Return the [X, Y] coordinate for the center point of the cell that contains the specified text.  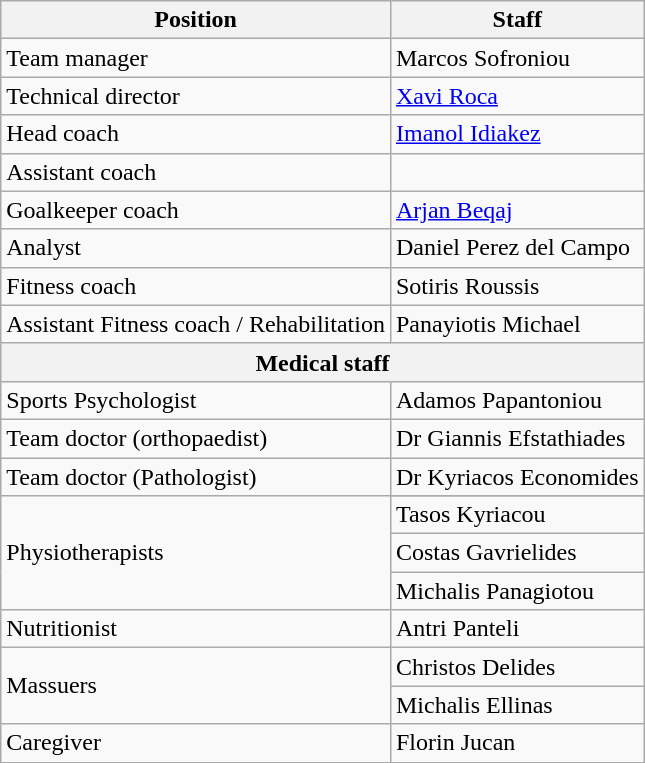
Christos Delides [517, 667]
Michalis Panagiotou [517, 591]
Goalkeeper coach [196, 210]
Dr Giannis Efstathiades [517, 438]
Antri Panteli [517, 629]
Fitness coach [196, 286]
Head coach [196, 134]
Sotiris Roussis [517, 286]
Imanol Idiakez [517, 134]
Daniel Perez del Campo [517, 248]
Panayiotis Michael [517, 324]
Florin Jucan [517, 743]
Arjan Beqaj [517, 210]
Marcos Sofroniou [517, 58]
Michalis Ellinas [517, 705]
Caregiver [196, 743]
Sports Psychologist [196, 400]
Tasos Kyriacou [517, 515]
Massuers [196, 686]
Dr Kyriacos Economides [517, 477]
Position [196, 20]
Medical staff [322, 362]
Assistant coach [196, 172]
Analyst [196, 248]
Xavi Roca [517, 96]
Staff [517, 20]
Assistant Fitness coach / Rehabilitation [196, 324]
Technical director [196, 96]
Team manager [196, 58]
Team doctor (orthopaedist) [196, 438]
Costas Gavrielides [517, 553]
Physiotherapists [196, 553]
Team doctor (Pathologist) [196, 477]
Nutritionist [196, 629]
Adamos Papantoniou [517, 400]
